Return the [X, Y] coordinate for the center point of the cell that contains the specified text.  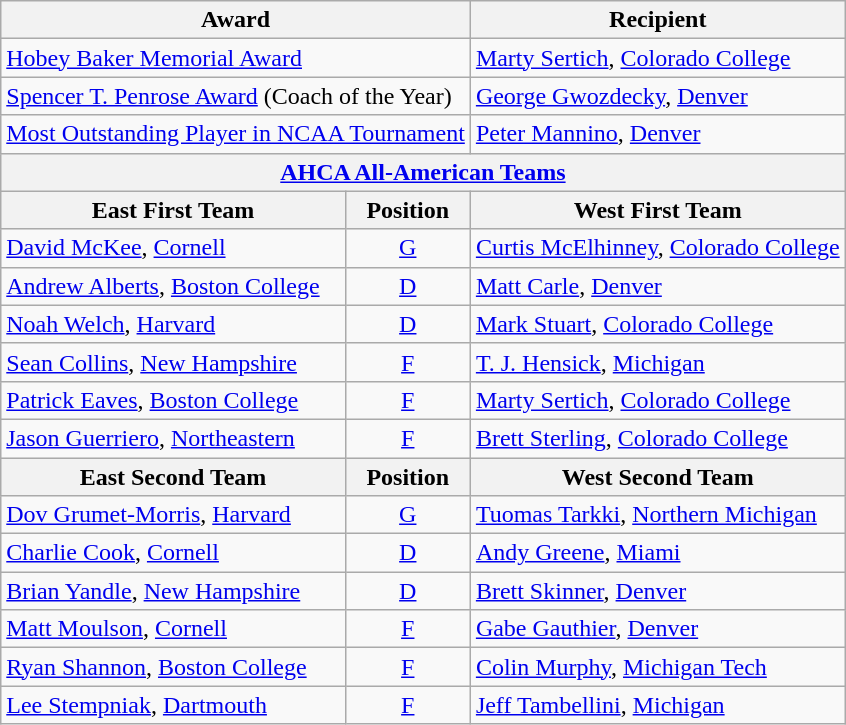
Tuomas Tarkki, Northern Michigan [658, 515]
Charlie Cook, Cornell [174, 553]
Brett Skinner, Denver [658, 591]
East First Team [174, 210]
West First Team [658, 210]
Matt Moulson, Cornell [174, 629]
George Gwozdecky, Denver [658, 96]
Lee Stempniak, Dartmouth [174, 705]
Curtis McElhinney, Colorado College [658, 248]
West Second Team [658, 477]
Jason Guerriero, Northeastern [174, 438]
Brian Yandle, New Hampshire [174, 591]
Spencer T. Penrose Award (Coach of the Year) [236, 96]
Noah Welch, Harvard [174, 324]
Matt Carle, Denver [658, 286]
Ryan Shannon, Boston College [174, 667]
Gabe Gauthier, Denver [658, 629]
Award [236, 20]
Mark Stuart, Colorado College [658, 324]
Colin Murphy, Michigan Tech [658, 667]
Patrick Eaves, Boston College [174, 400]
David McKee, Cornell [174, 248]
T. J. Hensick, Michigan [658, 362]
AHCA All-American Teams [423, 172]
Andy Greene, Miami [658, 553]
Brett Sterling, Colorado College [658, 438]
Dov Grumet-Morris, Harvard [174, 515]
Hobey Baker Memorial Award [236, 58]
Jeff Tambellini, Michigan [658, 705]
Recipient [658, 20]
Peter Mannino, Denver [658, 134]
Most Outstanding Player in NCAA Tournament [236, 134]
Sean Collins, New Hampshire [174, 362]
East Second Team [174, 477]
Andrew Alberts, Boston College [174, 286]
